Determine the (X, Y) coordinate at the center of the cell enclosing the given text.  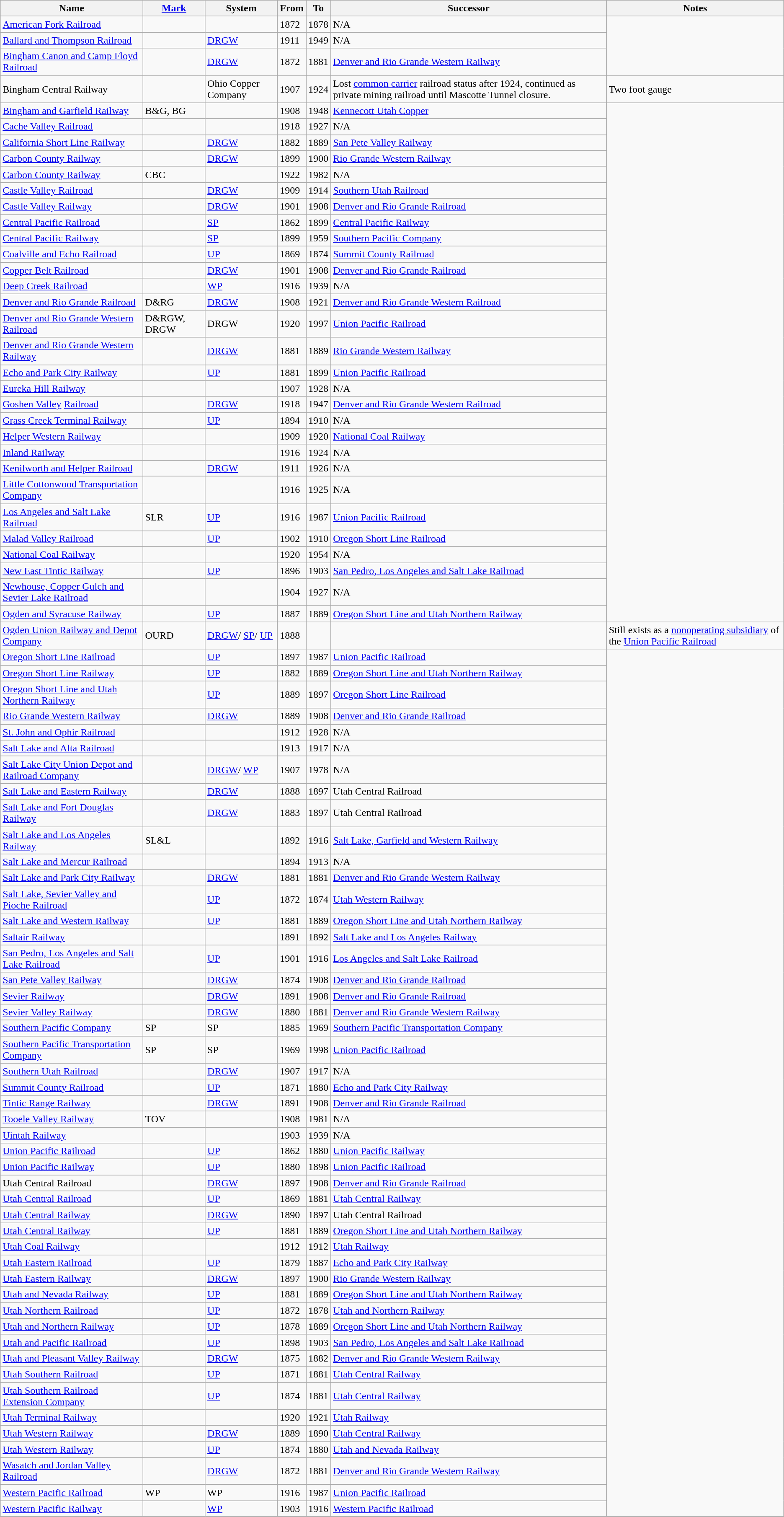
Newhouse, Copper Gulch and Sevier Lake Railroad (72, 593)
Eureka Hill Railway (72, 388)
Bingham Central Railway (72, 89)
Name (72, 8)
Castle Valley Railroad (72, 190)
Malad Valley Railroad (72, 539)
Bingham and Garfield Railway (72, 111)
1879 (292, 1263)
Little Cottonwood Transportation Company (72, 489)
System (241, 8)
Salt Lake City Union Depot and Railroad Company (72, 769)
Sevier Railway (72, 996)
Goshen Valley Railroad (72, 404)
1883 (292, 813)
Deep Creek Railroad (72, 286)
Salt Lake and Park City Railway (72, 878)
Utah Southern Railroad Extension Company (72, 1395)
Salt Lake and Mercur Railroad (72, 862)
Salt Lake, Garfield and Western Railway (469, 840)
1948 (318, 111)
Salt Lake and Alta Railroad (72, 748)
DRGW/ SP/ UP (241, 635)
Saltair Railway (72, 937)
1947 (318, 404)
Coalville and Echo Railroad (72, 254)
St. John and Ophir Railroad (72, 732)
1914 (318, 190)
Ogden and Syracuse Railway (72, 614)
To (318, 8)
D&RG (174, 302)
American Fork Railroad (72, 24)
1981 (318, 1119)
Ballard and Thompson Railroad (72, 40)
Salt Lake and Western Railway (72, 921)
Kennecott Utah Copper (469, 111)
1926 (318, 468)
1949 (318, 40)
California Short Line Railway (72, 142)
Cache Valley Railroad (72, 127)
Copper Belt Railroad (72, 270)
1885 (292, 1028)
Tooele Valley Railway (72, 1119)
Utah Southern Railroad (72, 1374)
1896 (292, 571)
1925 (318, 489)
Kenilworth and Helper Railroad (72, 468)
Tintic Range Railway (72, 1103)
Western Pacific Railway (72, 1509)
Two foot gauge (695, 89)
B&G, BG (174, 111)
1902 (292, 539)
Grass Creek Terminal Railway (72, 420)
Lost common carrier railroad status after 1924, continued as private mining railroad until Mascotte Tunnel closure. (469, 89)
Salt Lake and Fort Douglas Railway (72, 813)
TOV (174, 1119)
Helper Western Railway (72, 436)
D&RGW, DRGW (174, 324)
DRGW/ WP (241, 769)
From (292, 8)
Ogden Union Railway and Depot Company (72, 635)
1997 (318, 324)
Castle Valley Railway (72, 206)
Wasatch and Jordan Valley Railroad (72, 1471)
Utah Eastern Railroad (72, 1263)
Salt Lake, Sevier Valley and Pioche Railroad (72, 899)
1998 (318, 1049)
Bingham Canon and Camp Floyd Railroad (72, 62)
SLR (174, 517)
1959 (318, 238)
Notes (695, 8)
Utah Northern Railroad (72, 1310)
Utah Terminal Railway (72, 1418)
OURD (174, 635)
Central Pacific Railroad (72, 223)
1954 (318, 555)
Inland Railway (72, 452)
1904 (292, 593)
Oregon Short Line Railway (72, 673)
Still exists as a nonoperating subsidiary of the Union Pacific Railroad (695, 635)
Utah and Pleasant Valley Railway (72, 1358)
SL&L (174, 840)
1922 (292, 174)
Utah Coal Railway (72, 1247)
Utah and Pacific Railroad (72, 1342)
Successor (469, 8)
1978 (318, 769)
Utah Eastern Railway (72, 1279)
Sevier Valley Railway (72, 1012)
1982 (318, 174)
Mark (174, 8)
CBC (174, 174)
1875 (292, 1358)
Salt Lake and Eastern Railway (72, 791)
New East Tintic Railway (72, 571)
Uintah Railway (72, 1135)
Ohio Copper Company (241, 89)
